Extract the (x, y) coordinate from the center of the cell holding the provided text.  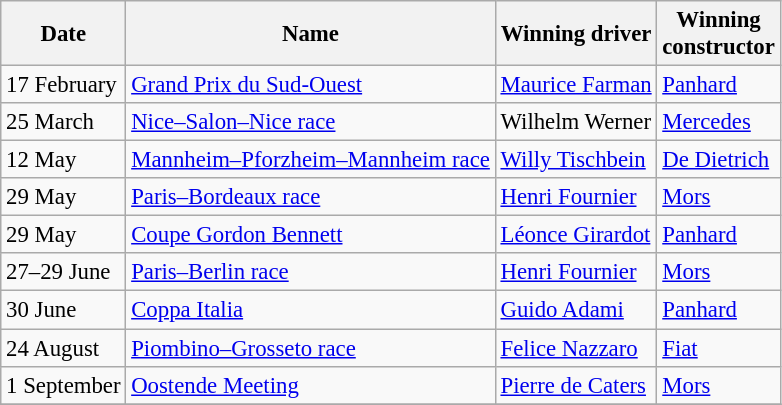
Fiat (718, 348)
Paris–Berlin race (310, 273)
Nice–Salon–Nice race (310, 122)
Date (64, 34)
Léonce Girardot (576, 235)
Guido Adami (576, 310)
Willy Tischbein (576, 160)
Pierre de Caters (576, 385)
Wilhelm Werner (576, 122)
De Dietrich (718, 160)
25 March (64, 122)
27–29 June (64, 273)
1 September (64, 385)
Paris–Bordeaux race (310, 197)
Mannheim–Pforzheim–Mannheim race (310, 160)
30 June (64, 310)
Coupe Gordon Bennett (310, 235)
Grand Prix du Sud-Ouest (310, 85)
Coppa Italia (310, 310)
Piombino–Grosseto race (310, 348)
12 May (64, 160)
Felice Nazzaro (576, 348)
24 August (64, 348)
Winningconstructor (718, 34)
Oostende Meeting (310, 385)
Name (310, 34)
17 February (64, 85)
Mercedes (718, 122)
Maurice Farman (576, 85)
Winning driver (576, 34)
